Search for the cell housing the specified text and yield its [x, y] center coordinate. 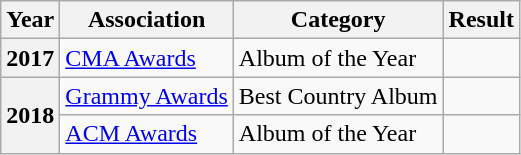
Year [30, 20]
Grammy Awards [147, 96]
Association [147, 20]
ACM Awards [147, 134]
2018 [30, 115]
2017 [30, 58]
CMA Awards [147, 58]
Best Country Album [338, 96]
Category [338, 20]
Result [481, 20]
